Locate the cell with the specified text and output its [x, y] center coordinate. 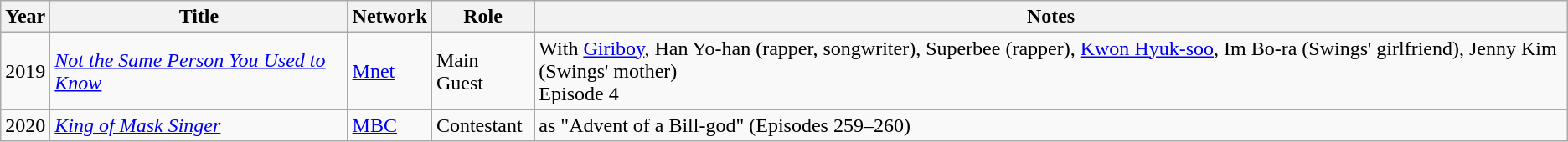
2019 [25, 71]
Network [389, 17]
Not the Same Person You Used to Know [199, 71]
2020 [25, 125]
Role [482, 17]
Notes [1050, 17]
Contestant [482, 125]
Title [199, 17]
King of Mask Singer [199, 125]
as "Advent of a Bill-god" (Episodes 259–260) [1050, 125]
Year [25, 17]
Mnet [389, 71]
Main Guest [482, 71]
MBC [389, 125]
With Giriboy, Han Yo-han (rapper, songwriter), Superbee (rapper), Kwon Hyuk-soo, Im Bo-ra (Swings' girlfriend), Jenny Kim (Swings' mother)Episode 4 [1050, 71]
